Capture the cell that displays the provided text and extract its [X, Y] central coordinate. 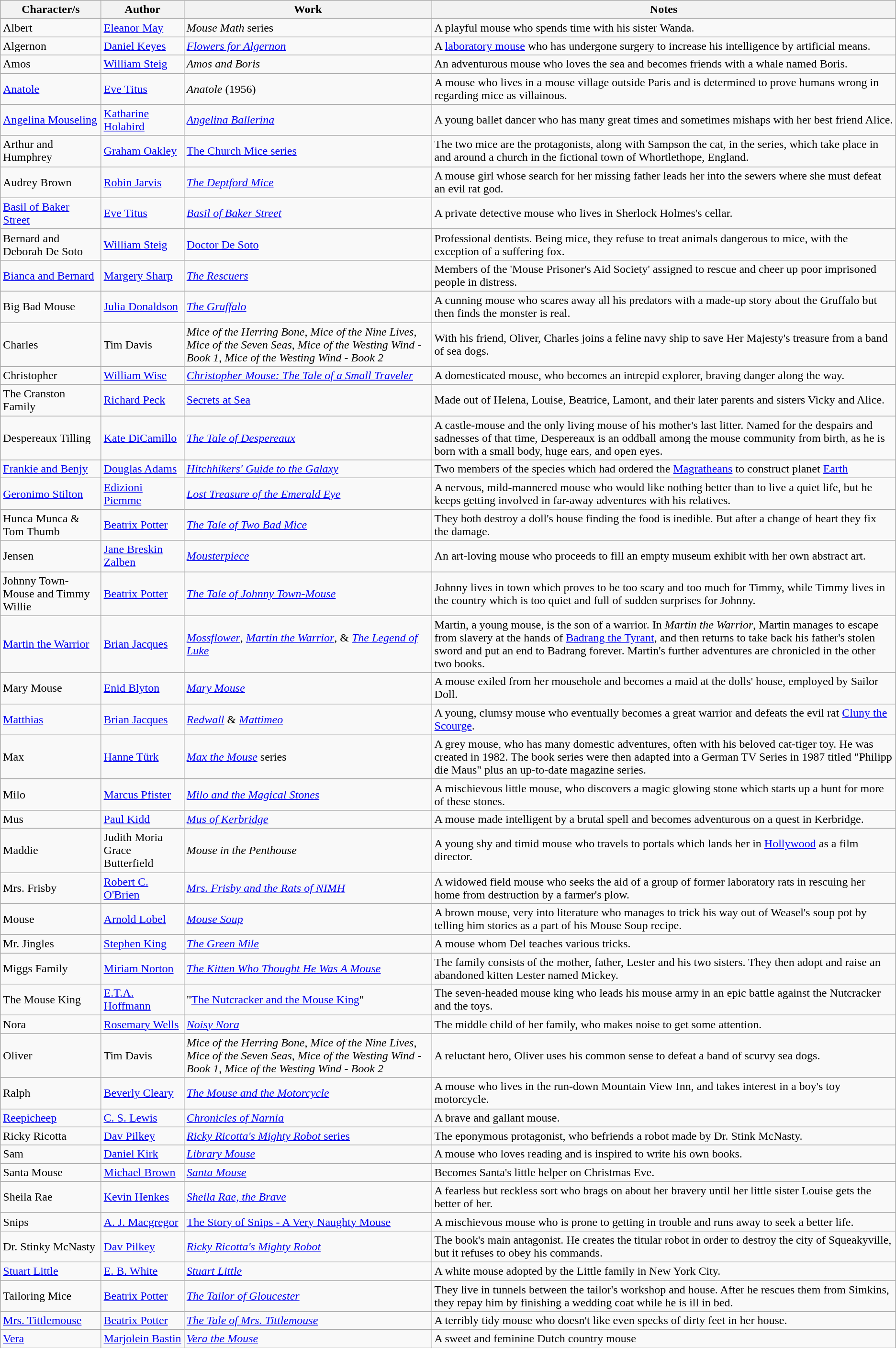
A sweet and feminine Dutch country mouse [663, 1339]
Two members of the species which had ordered the Magratheans to construct planet Earth [663, 469]
A laboratory mouse who has undergone surgery to increase his intelligence by artificial means. [663, 46]
Made out of Helena, Louise, Beatrice, Lamont, and their later parents and sisters Vicky and Alice. [663, 400]
An adventurous mouse who loves the sea and becomes friends with a whale named Boris. [663, 64]
The Tale of Two Bad Mice [308, 525]
Reepicheep [51, 1118]
A mouse who loves reading and is inspired to write his own books. [663, 1154]
Miriam Norton [143, 969]
A mouse who lives in the run-down Mountain View Inn, and takes interest in a boy's toy motorcycle. [663, 1093]
A mouse exiled from her mousehole and becomes a maid at the dolls' house, employed by Sailor Doll. [663, 688]
Sheila Rae [51, 1197]
Albert [51, 28]
Professional dentists. Being mice, they refuse to treat animals dangerous to mice, with the exception of a suffering fox. [663, 244]
Graham Oakley [143, 151]
A playful mouse who spends time with his sister Wanda. [663, 28]
Work [308, 10]
Kevin Henkes [143, 1197]
Library Mouse [308, 1154]
The Kitten Who Thought He Was A Mouse [308, 969]
The Cranston Family [51, 400]
Judith Moria Grace Butterfield [143, 850]
Edizioni Piemme [143, 494]
Christopher Mouse: The Tale of a Small Traveler [308, 376]
A brave and gallant mouse. [663, 1118]
Angelina Mouseling [51, 120]
Members of the 'Mouse Prisoner's Aid Society' assigned to rescue and cheer up poor imprisoned people in distress. [663, 276]
Eleanor May [143, 28]
Amos and Boris [308, 64]
Christopher [51, 376]
Mus [51, 819]
A mouse who lives in a mouse village outside Paris and is determined to prove humans wrong in regarding mice as villainous. [663, 89]
Mouse in the Penthouse [308, 850]
Mus of Kerbridge [308, 819]
Robert C. O'Brien [143, 887]
Angelina Ballerina [308, 120]
Charles [51, 345]
Hitchhikers' Guide to the Galaxy [308, 469]
Mossflower, Martin the Warrior, & The Legend of Luke [308, 644]
With his friend, Oliver, Charles joins a feline navy ship to save Her Majesty's treasure from a band of sea dogs. [663, 345]
Jensen [51, 556]
A young ballet dancer who has many great times and sometimes mishaps with her best friend Alice. [663, 120]
Frankie and Benjy [51, 469]
The eponymous protagonist, who befriends a robot made by Dr. Stink McNasty. [663, 1136]
The Deptford Mice [308, 182]
Noisy Nora [308, 1024]
Kate DiCamillo [143, 438]
A domesticated mouse, who becomes an intrepid explorer, braving danger along the way. [663, 376]
Chronicles of Narnia [308, 1118]
Douglas Adams [143, 469]
A reluctant hero, Oliver uses his common sense to defeat a band of scurvy sea dogs. [663, 1056]
The Gruffalo [308, 306]
The Rescuers [308, 276]
Paul Kidd [143, 819]
A white mouse adopted by the Little family in New York City. [663, 1271]
Hanne Türk [143, 757]
Rosemary Wells [143, 1024]
An art-loving mouse who proceeds to fill an empty museum exhibit with her own abstract art. [663, 556]
Stephen King [143, 944]
A mouse whom Del teaches various tricks. [663, 944]
Geronimo Stilton [51, 494]
Doctor De Soto [308, 244]
The family consists of the mother, father, Lester and his two sisters. They then adopt and raise an abandoned kitten Lester named Mickey. [663, 969]
The Mouse and the Motorcycle [308, 1093]
Enid Blyton [143, 688]
Maddie [51, 850]
William Wise [143, 376]
A terribly tidy mouse who doesn't like even specks of dirty feet in her house. [663, 1321]
Sam [51, 1154]
Mrs. Tittlemouse [51, 1321]
A cunning mouse who scares away all his predators with a made-up story about the Gruffalo but then finds the monster is real. [663, 306]
Secrets at Sea [308, 400]
Despereaux Tilling [51, 438]
Amos [51, 64]
Jane Breskin Zalben [143, 556]
Becomes Santa's little helper on Christmas Eve. [663, 1172]
Katharine Holabird [143, 120]
Notes [663, 10]
A. J. Macgregor [143, 1222]
E.T.A. Hoffmann [143, 1000]
Johnny Town-Mouse and Timmy Willie [51, 594]
Hunca Munca & Tom Thumb [51, 525]
They both destroy a doll's house finding the food is inedible. But after a change of heart they fix the damage. [663, 525]
Tailoring Mice [51, 1295]
E. B. White [143, 1271]
C. S. Lewis [143, 1118]
The book's main antagonist. He creates the titular robot in order to destroy the city of Squeakyville, but it refuses to obey his commands. [663, 1247]
A mischievous little mouse, who discovers a magic glowing stone which starts up a hunt for more of these stones. [663, 795]
Michael Brown [143, 1172]
The middle child of her family, who makes noise to get some attention. [663, 1024]
Ralph [51, 1093]
Miggs Family [51, 969]
Vera the Mouse [308, 1339]
Marjolein Bastin [143, 1339]
Mr. Jingles [51, 944]
Character/s [51, 10]
Mouse Soup [308, 919]
The Tale of Johnny Town-Mouse [308, 594]
Ricky Ricotta [51, 1136]
Ricky Ricotta's Mighty Robot [308, 1247]
Dr. Stinky McNasty [51, 1247]
Vera [51, 1339]
A young, clumsy mouse who eventually becomes a great warrior and defeats the evil rat Cluny the Scourge. [663, 719]
Margery Sharp [143, 276]
A private detective mouse who lives in Sherlock Holmes's cellar. [663, 213]
The Tailor of Gloucester [308, 1295]
Flowers for Algernon [308, 46]
Sheila Rae, the Brave [308, 1197]
The Mouse King [51, 1000]
A widowed field mouse who seeks the aid of a group of former laboratory rats in rescuing her home from destruction by a farmer's plow. [663, 887]
A young shy and timid mouse who travels to portals which lands her in Hollywood as a film director. [663, 850]
Oliver [51, 1056]
The Story of Snips - A Very Naughty Mouse [308, 1222]
Matthias [51, 719]
Ricky Ricotta's Mighty Robot series [308, 1136]
Milo and the Magical Stones [308, 795]
Anatole (1956) [308, 89]
Marcus Pfister [143, 795]
A fearless but reckless sort who brags on about her bravery until her little sister Louise gets the better of her. [663, 1197]
Bernard and Deborah De Soto [51, 244]
Daniel Kirk [143, 1154]
A mischievous mouse who is prone to getting in trouble and runs away to seek a better life. [663, 1222]
Arnold Lobel [143, 919]
Beverly Cleary [143, 1093]
Big Bad Mouse [51, 306]
"The Nutcracker and the Mouse King" [308, 1000]
Julia Donaldson [143, 306]
Max [51, 757]
The Green Mile [308, 944]
Lost Treasure of the Emerald Eye [308, 494]
The Tale of Despereaux [308, 438]
Audrey Brown [51, 182]
The Tale of Mrs. Tittlemouse [308, 1321]
Nora [51, 1024]
Bianca and Bernard [51, 276]
The seven-headed mouse king who leads his mouse army in an epic battle against the Nutcracker and the toys. [663, 1000]
Redwall & Mattimeo [308, 719]
Mrs. Frisby [51, 887]
A mouse girl whose search for her missing father leads her into the sewers where she must defeat an evil rat god. [663, 182]
The Church Mice series [308, 151]
Author [143, 10]
Max the Mouse series [308, 757]
Mrs. Frisby and the Rats of NIMH [308, 887]
Daniel Keyes [143, 46]
Anatole [51, 89]
Arthur and Humphrey [51, 151]
Mouse [51, 919]
Algernon [51, 46]
Robin Jarvis [143, 182]
Snips [51, 1222]
A brown mouse, very into literature who manages to trick his way out of Weasel's soup pot by telling him stories as a part of his Mouse Soup recipe. [663, 919]
Milo [51, 795]
Richard Peck [143, 400]
Martin the Warrior [51, 644]
Mouse Math series [308, 28]
A mouse made intelligent by a brutal spell and becomes adventurous on a quest in Kerbridge. [663, 819]
Mousterpiece [308, 556]
